Provide the [X, Y] coordinate of the cell's center where the given text is located.  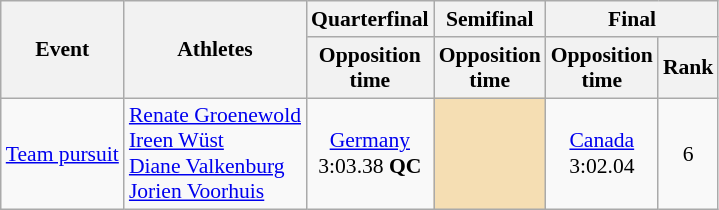
6 [688, 154]
Team pursuit [62, 154]
Germany3:03.38 QC [370, 154]
Semifinal [490, 19]
Final [632, 19]
Athletes [215, 50]
Quarterfinal [370, 19]
Renate GroenewoldIreen WüstDiane ValkenburgJorien Voorhuis [215, 154]
Canada3:02.04 [602, 154]
Event [62, 50]
Rank [688, 68]
